Return the (X, Y) coordinate for the center point of the cell that contains the specified text.  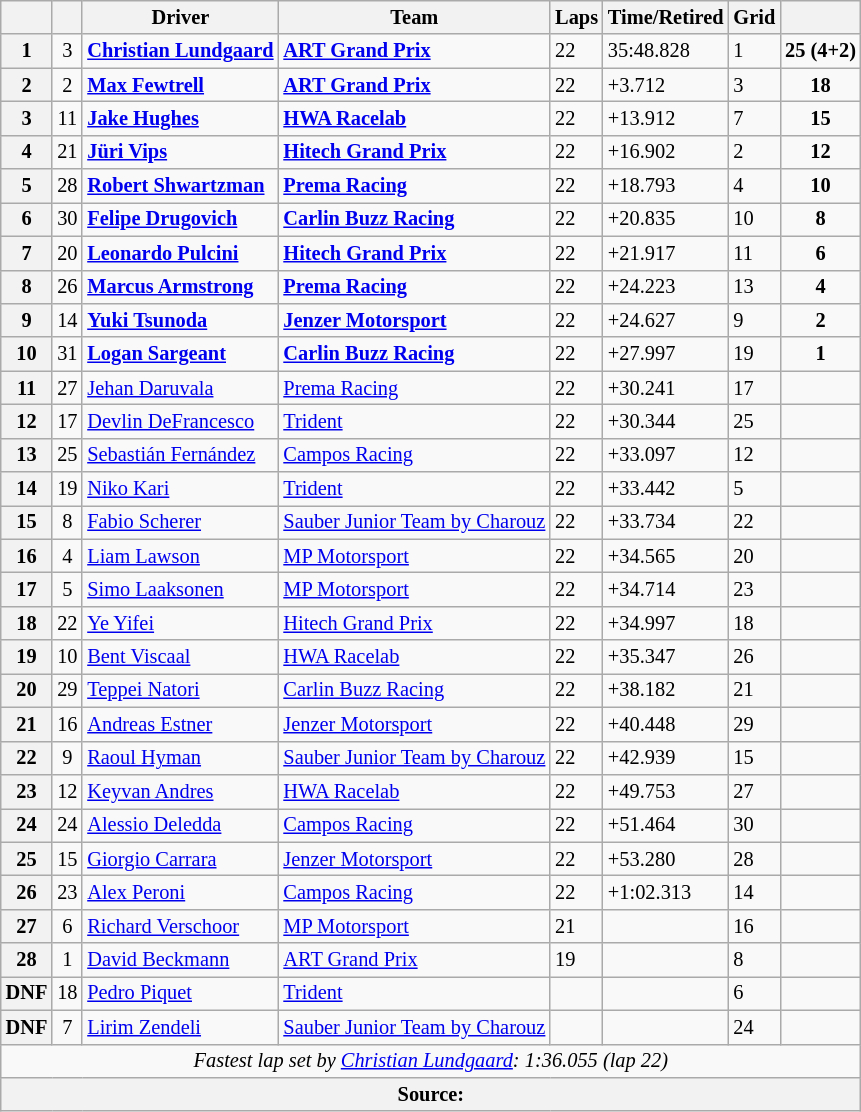
Alessio Deledda (180, 825)
Bent Viscaal (180, 657)
Grid (755, 17)
+35.347 (666, 657)
Source: (431, 1094)
31 (67, 354)
Teppei Natori (180, 690)
Max Fewtrell (180, 85)
Jüri Vips (180, 152)
Jehan Daruvala (180, 388)
Marcus Armstrong (180, 287)
Fastest lap set by Christian Lundgaard: 1:36.055 (lap 22) (431, 1061)
Jake Hughes (180, 118)
Sebastián Fernández (180, 455)
Driver (180, 17)
+33.734 (666, 522)
Logan Sargeant (180, 354)
+21.917 (666, 253)
+33.097 (666, 455)
Liam Lawson (180, 556)
+20.835 (666, 219)
+51.464 (666, 825)
Yuki Tsunoda (180, 320)
Pedro Piquet (180, 993)
+34.997 (666, 623)
Laps (576, 17)
Time/Retired (666, 17)
+34.565 (666, 556)
35:48.828 (666, 51)
+16.902 (666, 152)
Devlin DeFrancesco (180, 421)
Team (414, 17)
+24.627 (666, 320)
Felipe Drugovich (180, 219)
Andreas Estner (180, 724)
David Beckmann (180, 960)
+49.753 (666, 791)
+34.714 (666, 589)
Giorgio Carrara (180, 859)
+42.939 (666, 758)
25 (4+2) (820, 51)
Robert Shwartzman (180, 186)
+33.442 (666, 489)
+40.448 (666, 724)
Christian Lundgaard (180, 51)
Ye Yifei (180, 623)
Keyvan Andres (180, 791)
Niko Kari (180, 489)
+24.223 (666, 287)
+1:02.313 (666, 892)
+13.912 (666, 118)
Lirim Zendeli (180, 1027)
Alex Peroni (180, 892)
+27.997 (666, 354)
+53.280 (666, 859)
Richard Verschoor (180, 926)
Simo Laaksonen (180, 589)
Fabio Scherer (180, 522)
+18.793 (666, 186)
Leonardo Pulcini (180, 253)
Raoul Hyman (180, 758)
+30.241 (666, 388)
+38.182 (666, 690)
+30.344 (666, 421)
+3.712 (666, 85)
